Identify which cell holds the provided text, then report its (X, Y) central coordinate. 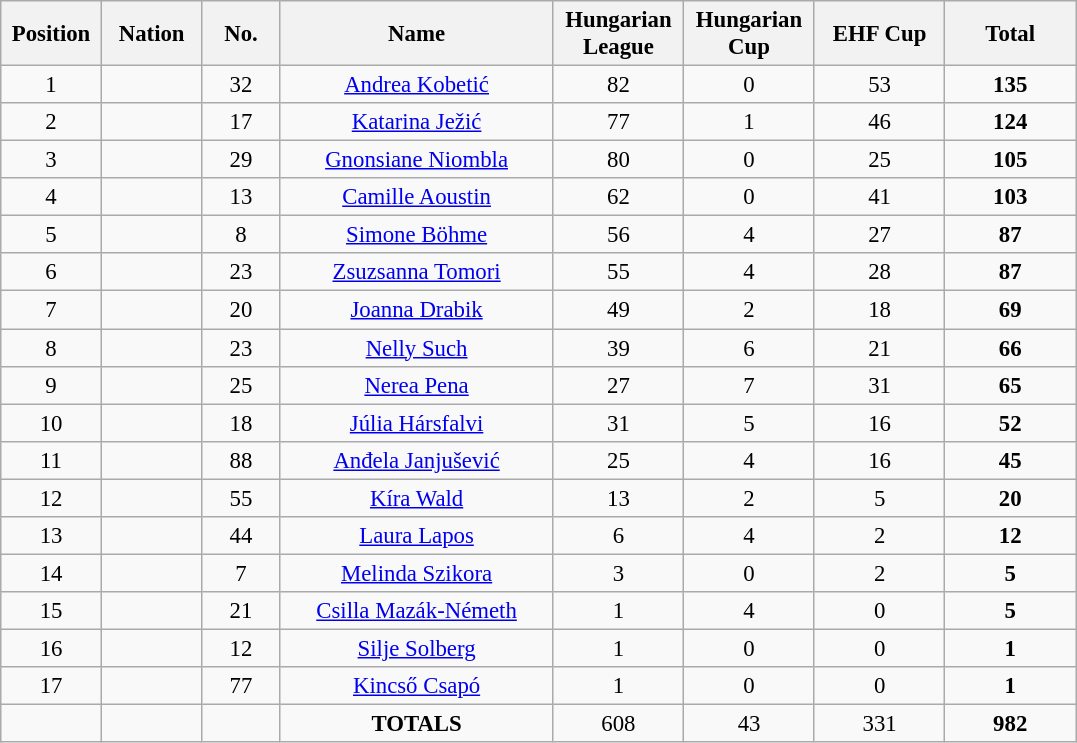
103 (1010, 197)
TOTALS (416, 724)
Nelly Such (416, 348)
62 (618, 197)
Name (416, 34)
Total (1010, 34)
9 (52, 385)
Hungarian League (618, 34)
49 (618, 310)
43 (750, 724)
14 (52, 573)
69 (1010, 310)
82 (618, 85)
45 (1010, 460)
Kíra Wald (416, 498)
65 (1010, 385)
Csilla Mazák-Németh (416, 611)
Anđela Janjušević (416, 460)
Position (52, 34)
Silje Solberg (416, 648)
56 (618, 235)
53 (880, 85)
Hungarian Cup (750, 34)
105 (1010, 160)
11 (52, 460)
Andrea Kobetić (416, 85)
66 (1010, 348)
52 (1010, 423)
32 (241, 85)
124 (1010, 122)
608 (618, 724)
Simone Böhme (416, 235)
982 (1010, 724)
28 (880, 273)
Joanna Drabik (416, 310)
Gnonsiane Niombla (416, 160)
88 (241, 460)
44 (241, 536)
135 (1010, 85)
Katarina Ježić (416, 122)
Nerea Pena (416, 385)
41 (880, 197)
Melinda Szikora (416, 573)
EHF Cup (880, 34)
Zsuzsanna Tomori (416, 273)
15 (52, 611)
No. (241, 34)
39 (618, 348)
Camille Aoustin (416, 197)
46 (880, 122)
80 (618, 160)
10 (52, 423)
29 (241, 160)
331 (880, 724)
Nation (152, 34)
Júlia Hársfalvi (416, 423)
Kincső Csapó (416, 686)
Laura Lapos (416, 536)
